Scan for the cell matching the given text and deliver its (x, y) coordinate at center. 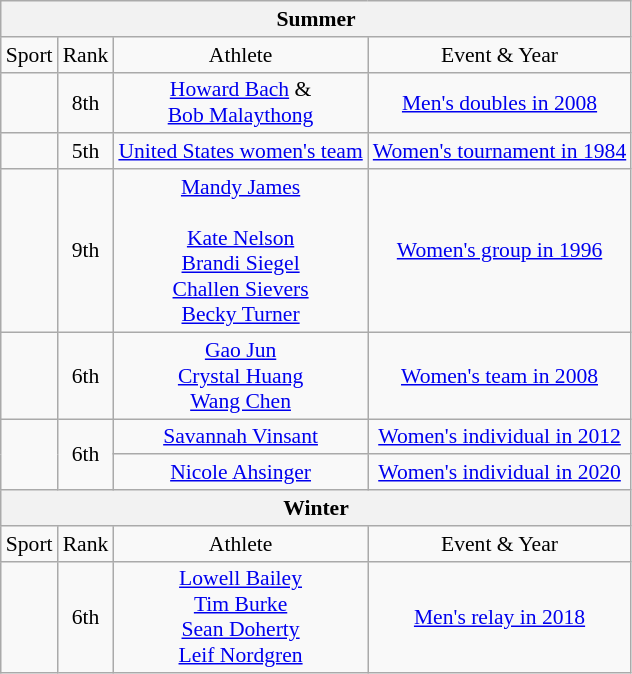
Winter (316, 508)
Women's individual in 2020 (500, 473)
Howard Bach &Bob Malaythong (240, 102)
Savannah Vinsant (240, 437)
Lowell BaileyTim BurkeSean DohertyLeif Nordgren (240, 617)
Nicole Ahsinger (240, 473)
Mandy JamesKate NelsonBrandi SiegelChallen SieversBecky Turner (240, 250)
Women's individual in 2012 (500, 437)
5th (86, 152)
United States women's team (240, 152)
Women's team in 2008 (500, 376)
Gao JunCrystal HuangWang Chen (240, 376)
8th (86, 102)
Women's group in 1996 (500, 250)
Men's doubles in 2008 (500, 102)
Men's relay in 2018 (500, 617)
Summer (316, 19)
9th (86, 250)
Women's tournament in 1984 (500, 152)
